Determine the [X, Y] coordinate at the center of the cell enclosing the given text.  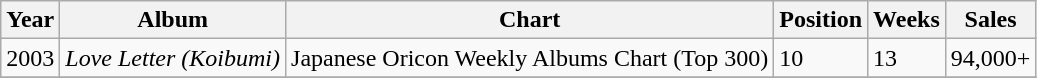
Love Letter (Koibumi) [173, 58]
13 [907, 58]
94,000+ [990, 58]
Album [173, 20]
Chart [530, 20]
Weeks [907, 20]
Year [30, 20]
10 [821, 58]
Sales [990, 20]
Japanese Oricon Weekly Albums Chart (Top 300) [530, 58]
2003 [30, 58]
Position [821, 20]
